Pinpoint the cell where the given text exists, returning its (X, Y) midpoint coordinate. 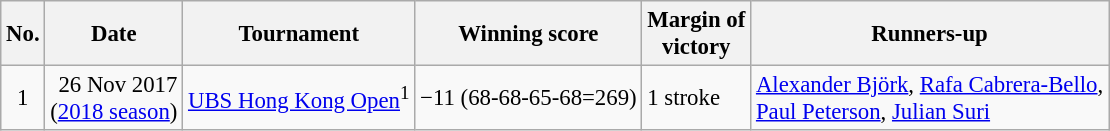
Margin ofvictory (696, 34)
UBS Hong Kong Open1 (299, 98)
Tournament (299, 34)
26 Nov 2017(2018 season) (114, 98)
No. (23, 34)
Date (114, 34)
1 stroke (696, 98)
1 (23, 98)
Runners-up (930, 34)
Alexander Björk, Rafa Cabrera-Bello, Paul Peterson, Julian Suri (930, 98)
Winning score (528, 34)
−11 (68-68-65-68=269) (528, 98)
